Capture the cell that displays the provided text and extract its (X, Y) central coordinate. 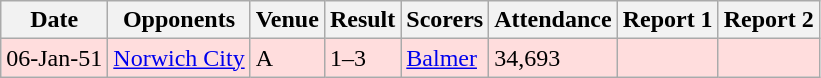
06-Jan-51 (54, 58)
Result (362, 20)
Norwich City (179, 58)
Date (54, 20)
Report 2 (768, 20)
Balmer (445, 58)
34,693 (553, 58)
Attendance (553, 20)
Venue (287, 20)
A (287, 58)
1–3 (362, 58)
Opponents (179, 20)
Scorers (445, 20)
Report 1 (668, 20)
